Pinpoint the cell where the given text exists, returning its [x, y] midpoint coordinate. 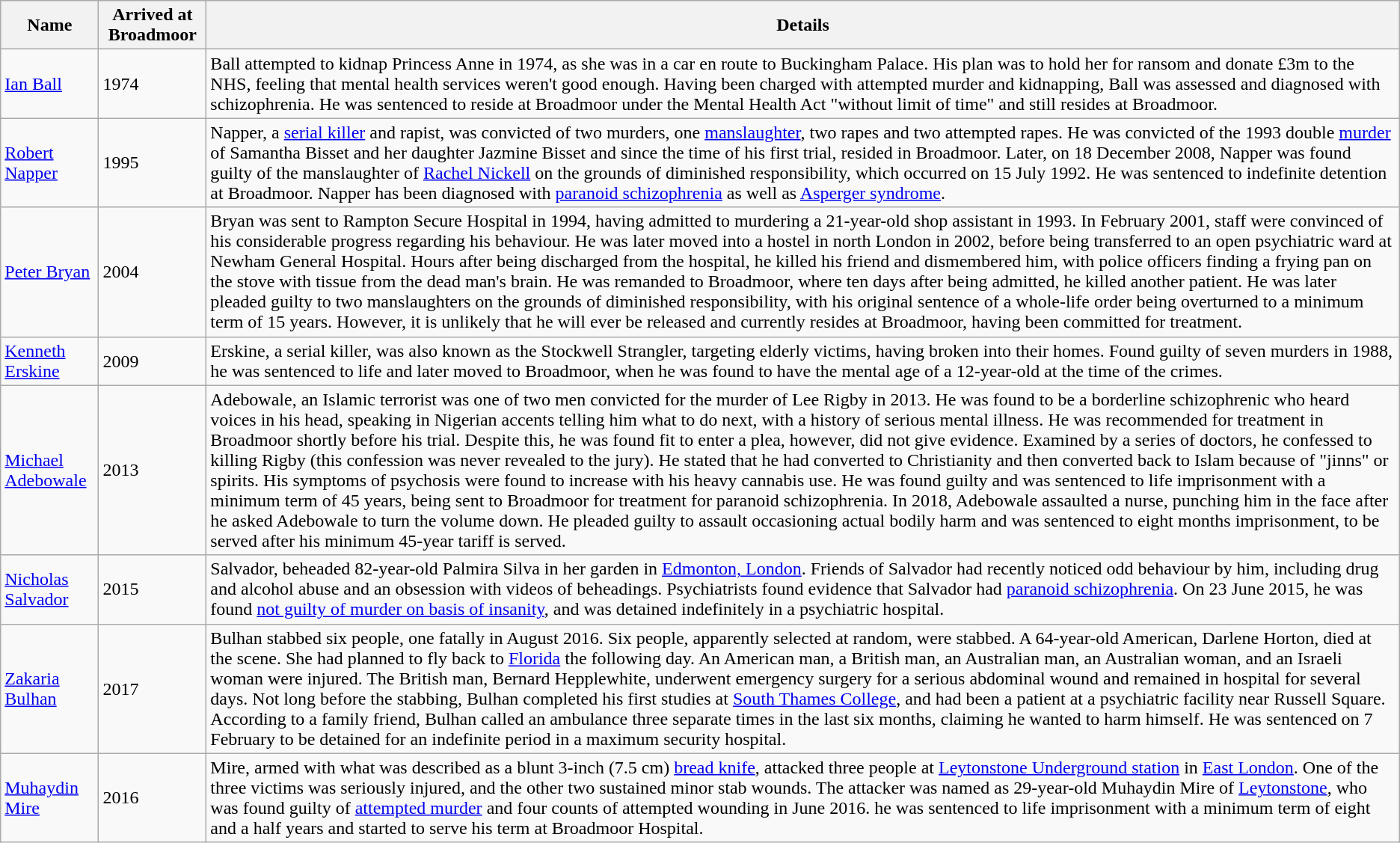
2015 [153, 589]
Peter Bryan [49, 272]
Zakaria Bulhan [49, 688]
2009 [153, 361]
Name [49, 25]
Kenneth Erskine [49, 361]
Arrived at Broadmoor [153, 25]
1995 [153, 163]
Robert Napper [49, 163]
2017 [153, 688]
2004 [153, 272]
Muhaydin Mire [49, 797]
2013 [153, 470]
Ian Ball [49, 84]
Michael Adebowale [49, 470]
1974 [153, 84]
Nicholas Salvador [49, 589]
2016 [153, 797]
Details [803, 25]
